Extract the [x, y] coordinate from the center of the cell holding the provided text.  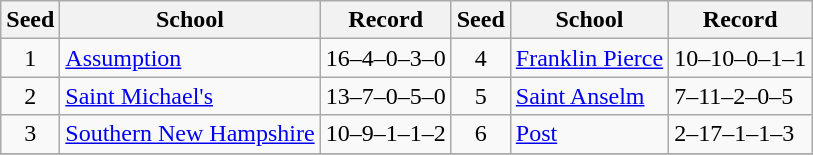
1 [30, 58]
6 [480, 134]
2–17–1–1–3 [740, 134]
Southern New Hampshire [190, 134]
10–9–1–1–2 [386, 134]
13–7–0–5–0 [386, 96]
Assumption [190, 58]
Saint Anselm [589, 96]
10–10–0–1–1 [740, 58]
16–4–0–3–0 [386, 58]
2 [30, 96]
3 [30, 134]
Saint Michael's [190, 96]
5 [480, 96]
Post [589, 134]
4 [480, 58]
Franklin Pierce [589, 58]
7–11–2–0–5 [740, 96]
